Output the (X, Y) coordinate of the center of the cell containing the given text.  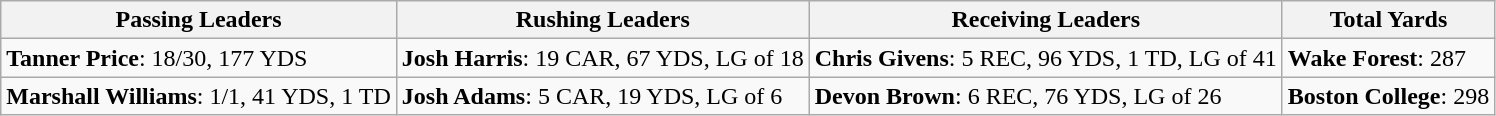
Wake Forest: 287 (1388, 58)
Chris Givens: 5 REC, 96 YDS, 1 TD, LG of 41 (1046, 58)
Total Yards (1388, 20)
Devon Brown: 6 REC, 76 YDS, LG of 26 (1046, 96)
Josh Adams: 5 CAR, 19 YDS, LG of 6 (602, 96)
Marshall Williams: 1/1, 41 YDS, 1 TD (199, 96)
Rushing Leaders (602, 20)
Josh Harris: 19 CAR, 67 YDS, LG of 18 (602, 58)
Boston College: 298 (1388, 96)
Receiving Leaders (1046, 20)
Passing Leaders (199, 20)
Tanner Price: 18/30, 177 YDS (199, 58)
